For the text-containing cell, return its midpoint in [x, y] coordinate format. 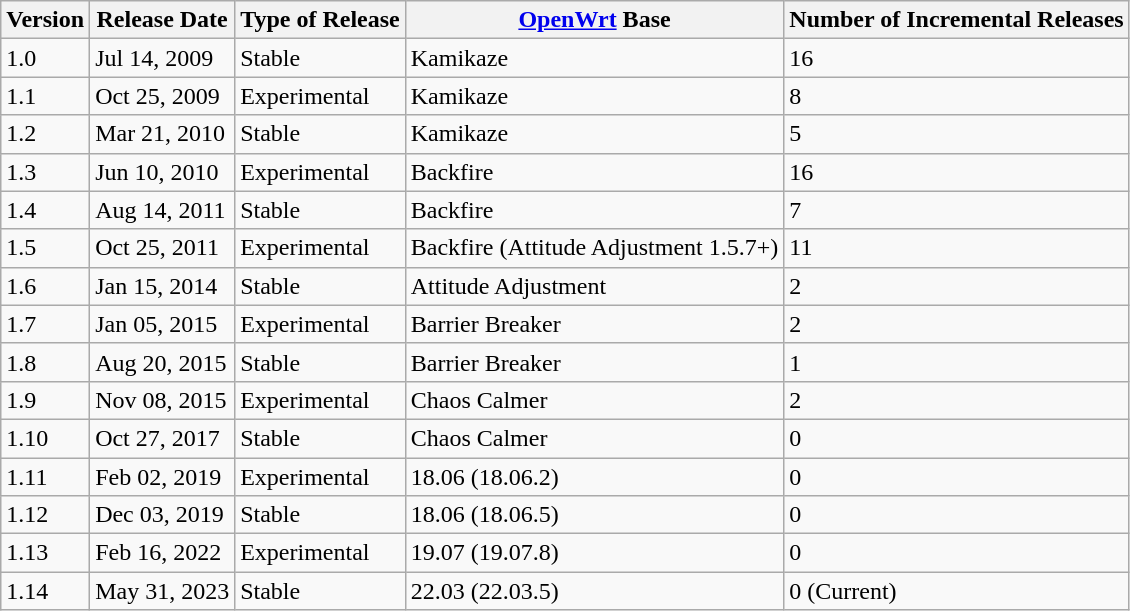
1.5 [46, 248]
1.9 [46, 400]
Jun 10, 2010 [162, 172]
May 31, 2023 [162, 591]
Type of Release [320, 20]
OpenWrt Base [594, 20]
Aug 14, 2011 [162, 210]
22.03 (22.03.5) [594, 591]
Number of Incremental Releases [956, 20]
1.7 [46, 324]
1.1 [46, 96]
19.07 (19.07.8) [594, 553]
Feb 16, 2022 [162, 553]
1.10 [46, 438]
Jul 14, 2009 [162, 58]
1.8 [46, 362]
1.6 [46, 286]
1 [956, 362]
Mar 21, 2010 [162, 134]
1.0 [46, 58]
Oct 27, 2017 [162, 438]
1.3 [46, 172]
Feb 02, 2019 [162, 477]
1.2 [46, 134]
Backfire (Attitude Adjustment 1.5.7+) [594, 248]
18.06 (18.06.2) [594, 477]
1.11 [46, 477]
Attitude Adjustment [594, 286]
1.13 [46, 553]
1.12 [46, 515]
Version [46, 20]
1.14 [46, 591]
Dec 03, 2019 [162, 515]
Nov 08, 2015 [162, 400]
Oct 25, 2011 [162, 248]
5 [956, 134]
Release Date [162, 20]
11 [956, 248]
Oct 25, 2009 [162, 96]
Jan 05, 2015 [162, 324]
0 (Current) [956, 591]
7 [956, 210]
1.4 [46, 210]
8 [956, 96]
Aug 20, 2015 [162, 362]
18.06 (18.06.5) [594, 515]
Jan 15, 2014 [162, 286]
